Output the [x, y] coordinate of the center of the cell containing the given text.  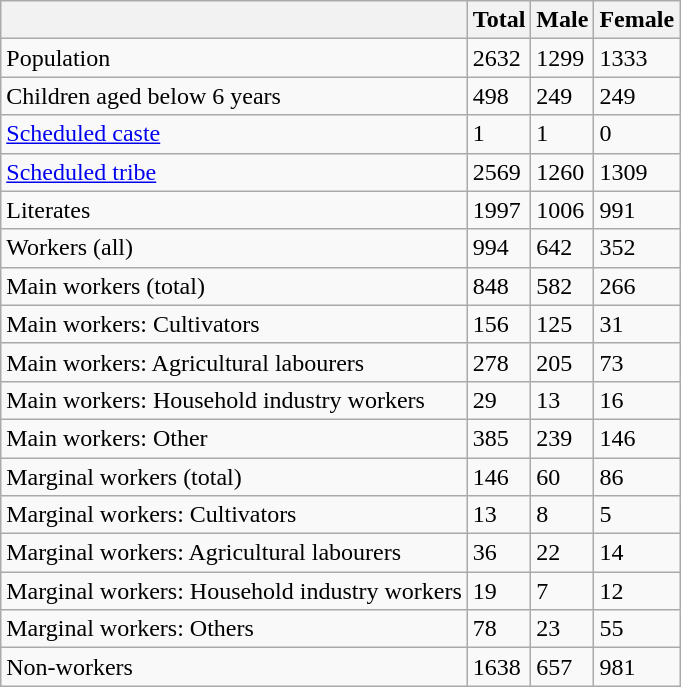
278 [499, 362]
Marginal workers: Others [234, 629]
73 [637, 362]
Main workers: Agricultural labourers [234, 362]
Marginal workers: Cultivators [234, 515]
582 [562, 286]
991 [637, 210]
Main workers: Other [234, 438]
239 [562, 438]
16 [637, 400]
2569 [499, 172]
5 [637, 515]
29 [499, 400]
7 [562, 591]
352 [637, 248]
Main workers: Household industry workers [234, 400]
22 [562, 553]
Literates [234, 210]
266 [637, 286]
Marginal workers: Household industry workers [234, 591]
385 [499, 438]
86 [637, 477]
19 [499, 591]
14 [637, 553]
Scheduled tribe [234, 172]
Total [499, 20]
31 [637, 324]
Marginal workers (total) [234, 477]
Male [562, 20]
Marginal workers: Agricultural labourers [234, 553]
8 [562, 515]
498 [499, 96]
36 [499, 553]
205 [562, 362]
1638 [499, 667]
2632 [499, 58]
Scheduled caste [234, 134]
55 [637, 629]
12 [637, 591]
1006 [562, 210]
Main workers: Cultivators [234, 324]
848 [499, 286]
Non-workers [234, 667]
1299 [562, 58]
156 [499, 324]
1309 [637, 172]
657 [562, 667]
1997 [499, 210]
60 [562, 477]
1333 [637, 58]
642 [562, 248]
125 [562, 324]
981 [637, 667]
Workers (all) [234, 248]
78 [499, 629]
994 [499, 248]
0 [637, 134]
Female [637, 20]
1260 [562, 172]
Main workers (total) [234, 286]
23 [562, 629]
Population [234, 58]
Children aged below 6 years [234, 96]
